Determine the (x, y) coordinate at the center of the cell enclosing the given text.  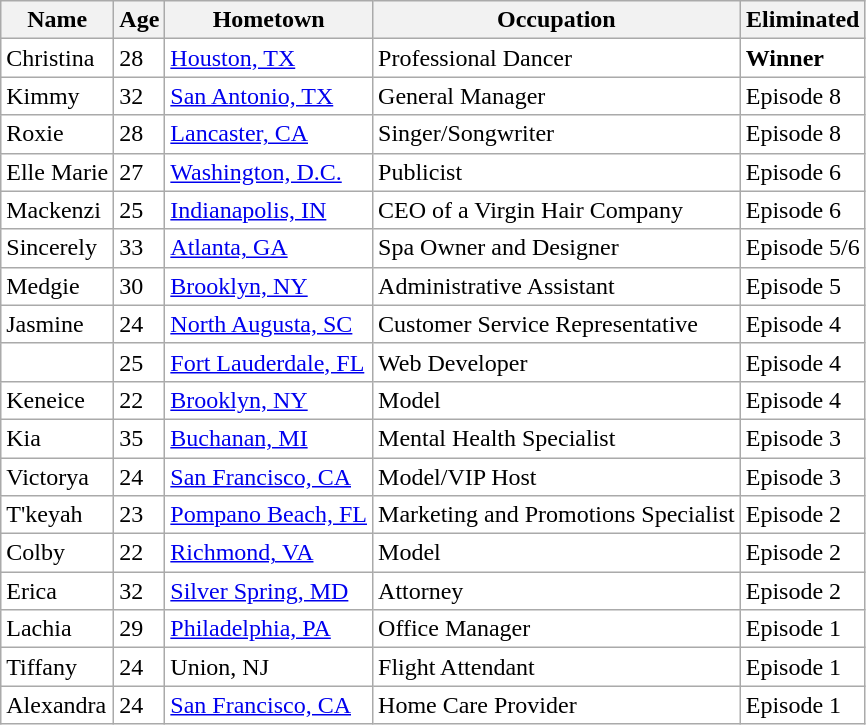
Washington, D.C. (269, 172)
Hometown (269, 20)
Colby (58, 553)
San Antonio, TX (269, 96)
23 (140, 515)
Victorya (58, 477)
Union, NJ (269, 667)
Atlanta, GA (269, 248)
Kimmy (58, 96)
Professional Dancer (557, 58)
Silver Spring, MD (269, 591)
Houston, TX (269, 58)
Pompano Beach, FL (269, 515)
Lachia (58, 629)
Richmond, VA (269, 553)
Occupation (557, 20)
Attorney (557, 591)
Lancaster, CA (269, 134)
T'keyah (58, 515)
Web Developer (557, 362)
Buchanan, MI (269, 438)
Winner (802, 58)
Singer/Songwriter (557, 134)
Fort Lauderdale, FL (269, 362)
Administrative Assistant (557, 286)
Flight Attendant (557, 667)
29 (140, 629)
Episode 5 (802, 286)
Christina (58, 58)
Jasmine (58, 324)
Keneice (58, 400)
Episode 5/6 (802, 248)
Customer Service Representative (557, 324)
Marketing and Promotions Specialist (557, 515)
Sincerely (58, 248)
Elle Marie (58, 172)
33 (140, 248)
Publicist (557, 172)
CEO of a Virgin Hair Company (557, 210)
Mental Health Specialist (557, 438)
30 (140, 286)
Spa Owner and Designer (557, 248)
Model/VIP Host (557, 477)
North Augusta, SC (269, 324)
35 (140, 438)
Home Care Provider (557, 705)
Medgie (58, 286)
Age (140, 20)
Erica (58, 591)
27 (140, 172)
Indianapolis, IN (269, 210)
Philadelphia, PA (269, 629)
General Manager (557, 96)
Roxie (58, 134)
Name (58, 20)
Eliminated (802, 20)
Tiffany (58, 667)
Kia (58, 438)
Office Manager (557, 629)
Alexandra (58, 705)
Mackenzi (58, 210)
